Extract the (X, Y) coordinate from the center of the cell holding the provided text.  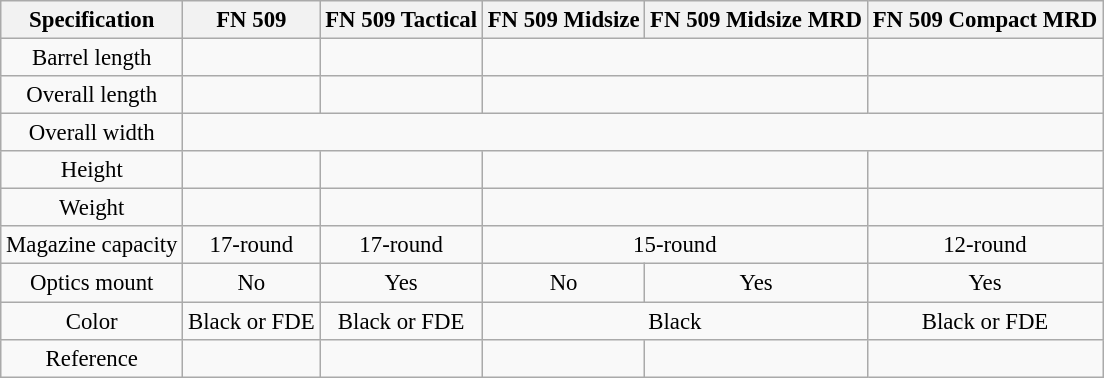
FN 509 Tactical (401, 20)
FN 509 Midsize MRD (756, 20)
Reference (92, 358)
Color (92, 321)
FN 509 Midsize (563, 20)
FN 509 (252, 20)
Overall length (92, 95)
Optics mount (92, 283)
Overall width (92, 133)
Magazine capacity (92, 245)
Specification (92, 20)
FN 509 Compact MRD (984, 20)
12-round (984, 245)
Weight (92, 208)
15-round (674, 245)
Height (92, 170)
Barrel length (92, 58)
Black (674, 321)
